Search for the cell housing the specified text and yield its [x, y] center coordinate. 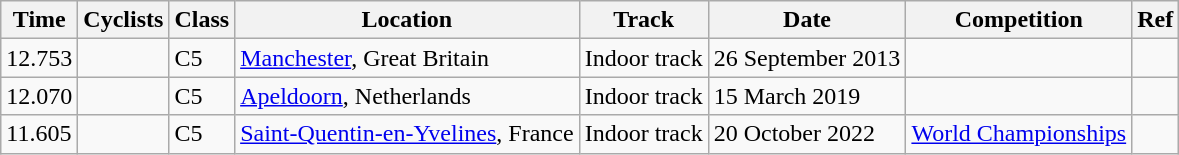
Location [408, 20]
Time [40, 20]
World Championships [1019, 134]
20 October 2022 [807, 134]
Apeldoorn, Netherlands [408, 96]
Manchester, Great Britain [408, 58]
Saint-Quentin-en-Yvelines, France [408, 134]
11.605 [40, 134]
15 March 2019 [807, 96]
Date [807, 20]
Track [644, 20]
Class [202, 20]
12.070 [40, 96]
Cyclists [124, 20]
Ref [1156, 20]
26 September 2013 [807, 58]
12.753 [40, 58]
Competition [1019, 20]
